Identify which cell holds the provided text, then report its [X, Y] central coordinate. 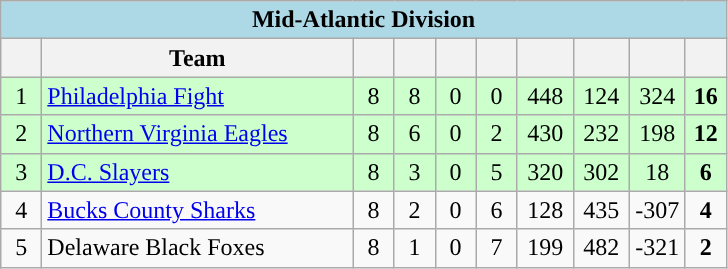
12 [706, 134]
-321 [657, 248]
320 [545, 172]
D.C. Slayers [198, 172]
232 [601, 134]
430 [545, 134]
435 [601, 210]
18 [657, 172]
7 [496, 248]
324 [657, 96]
Team [198, 58]
16 [706, 96]
448 [545, 96]
198 [657, 134]
Northern Virginia Eagles [198, 134]
Mid-Atlantic Division [364, 20]
-307 [657, 210]
199 [545, 248]
Philadelphia Fight [198, 96]
302 [601, 172]
Bucks County Sharks [198, 210]
128 [545, 210]
482 [601, 248]
124 [601, 96]
Delaware Black Foxes [198, 248]
